Locate the cell with the specified text and output its [x, y] center coordinate. 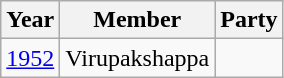
Virupakshappa [138, 58]
Member [138, 20]
Year [30, 20]
1952 [30, 58]
Party [249, 20]
